Provide the [X, Y] coordinate of the cell's center where the given text is located.  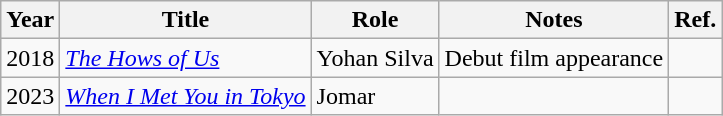
When I Met You in Tokyo [186, 96]
Yohan Silva [375, 58]
Year [30, 20]
Jomar [375, 96]
2023 [30, 96]
Role [375, 20]
2018 [30, 58]
Title [186, 20]
Debut film appearance [554, 58]
Ref. [696, 20]
The Hows of Us [186, 58]
Notes [554, 20]
